Output the [x, y] coordinate of the center of the cell containing the given text.  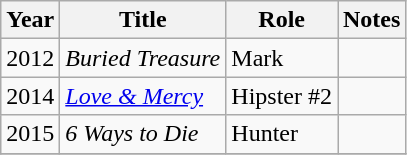
6 Ways to Die [143, 134]
Buried Treasure [143, 58]
Love & Mercy [143, 96]
Hipster #2 [282, 96]
Year [30, 20]
2012 [30, 58]
Hunter [282, 134]
2015 [30, 134]
Title [143, 20]
2014 [30, 96]
Notes [372, 20]
Mark [282, 58]
Role [282, 20]
